Output the (x, y) coordinate of the center of the cell containing the given text.  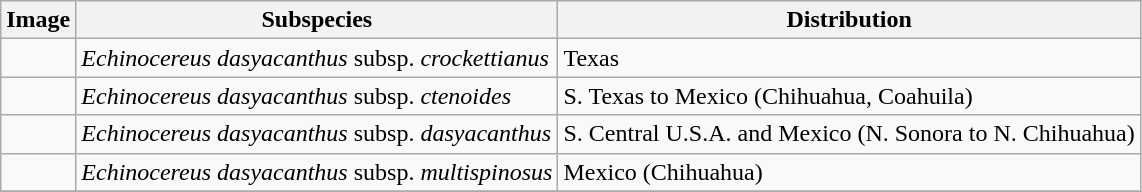
Subspecies (317, 20)
Distribution (849, 20)
S. Central U.S.A. and Mexico (N. Sonora to N. Chihuahua) (849, 134)
Texas (849, 58)
Mexico (Chihuahua) (849, 172)
Echinocereus dasyacanthus subsp. ctenoides (317, 96)
Echinocereus dasyacanthus subsp. dasyacanthus (317, 134)
Echinocereus dasyacanthus subsp. crockettianus (317, 58)
S. Texas to Mexico (Chihuahua, Coahuila) (849, 96)
Image (38, 20)
Echinocereus dasyacanthus subsp. multispinosus (317, 172)
